Search for the cell housing the specified text and yield its [x, y] center coordinate. 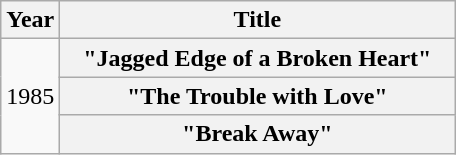
"Jagged Edge of a Broken Heart" [258, 58]
Title [258, 20]
"The Trouble with Love" [258, 96]
"Break Away" [258, 134]
1985 [30, 96]
Year [30, 20]
